Capture the cell that displays the provided text and extract its (x, y) central coordinate. 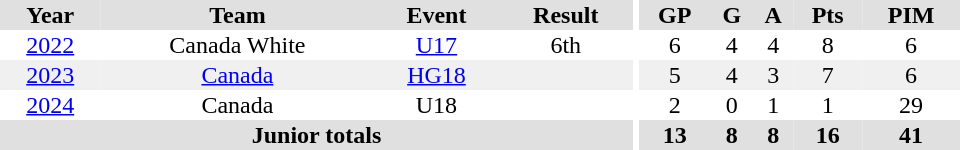
Year (50, 15)
Event (436, 15)
2022 (50, 45)
Canada White (237, 45)
13 (675, 135)
GP (675, 15)
7 (828, 75)
G (732, 15)
Team (237, 15)
5 (675, 75)
Pts (828, 15)
2023 (50, 75)
Result (566, 15)
16 (828, 135)
PIM (911, 15)
0 (732, 105)
3 (773, 75)
29 (911, 105)
U17 (436, 45)
41 (911, 135)
2 (675, 105)
6th (566, 45)
U18 (436, 105)
HG18 (436, 75)
2024 (50, 105)
A (773, 15)
Junior totals (316, 135)
